Locate the cell with the specified text and output its [x, y] center coordinate. 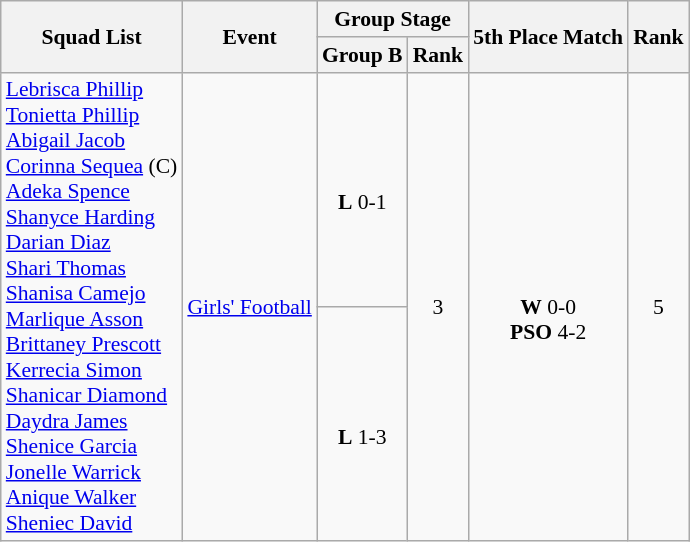
5 [658, 306]
Event [250, 36]
L 0-1 [362, 190]
Squad List [92, 36]
Group Stage [392, 19]
Group B [362, 55]
L 1-3 [362, 424]
W 0-0 PSO 4-2 [548, 306]
5th Place Match [548, 36]
Girls' Football [250, 306]
3 [438, 306]
